Return [X, Y] of the center of cell containing provided text 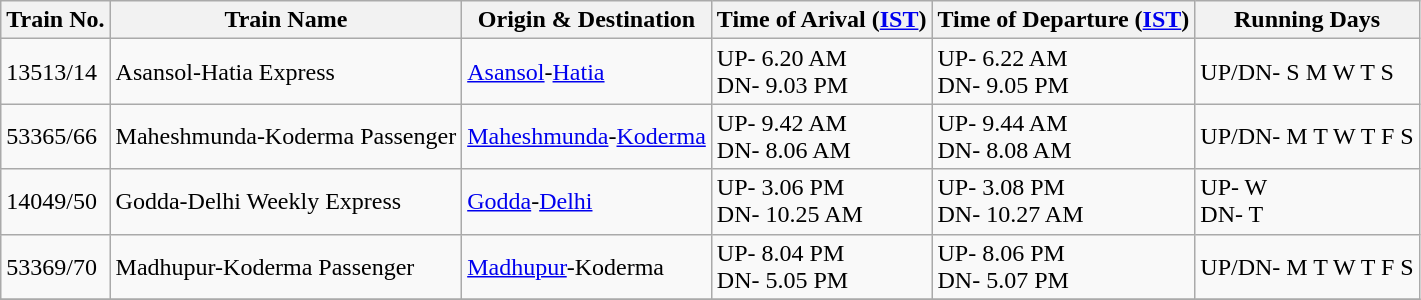
Time of Departure (IST) [1064, 20]
53365/66 [56, 136]
UP- 8.06 PMDN- 5.07 PM [1064, 266]
Godda-Delhi Weekly Express [286, 202]
Asansol-Hatia [587, 72]
UP- 8.04 PMDN- 5.05 PM [822, 266]
Madhupur-Koderma Passenger [286, 266]
Train No. [56, 20]
UP- 6.20 AMDN- 9.03 PM [822, 72]
Running Days [1307, 20]
Train Name [286, 20]
Asansol-Hatia Express [286, 72]
13513/14 [56, 72]
Godda-Delhi [587, 202]
UP- 9.42 AMDN- 8.06 AM [822, 136]
53369/70 [56, 266]
Maheshmunda-Koderma [587, 136]
UP- 6.22 AMDN- 9.05 PM [1064, 72]
UP- WDN- T [1307, 202]
UP- 3.08 PMDN- 10.27 AM [1064, 202]
Madhupur-Koderma [587, 266]
Time of Arival (IST) [822, 20]
UP- 3.06 PMDN- 10.25 AM [822, 202]
UP- 9.44 AMDN- 8.08 AM [1064, 136]
Maheshmunda-Koderma Passenger [286, 136]
Origin & Destination [587, 20]
14049/50 [56, 202]
UP/DN- S M W T S [1307, 72]
